Output the [X, Y] coordinate of the center of the cell containing the given text.  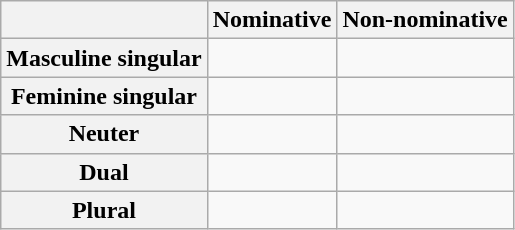
Masculine singular [104, 58]
Non-nominative [425, 20]
Nominative [272, 20]
Neuter [104, 134]
Plural [104, 210]
Dual [104, 172]
Feminine singular [104, 96]
